Determine the (x, y) coordinate at the center of the cell enclosing the given text.  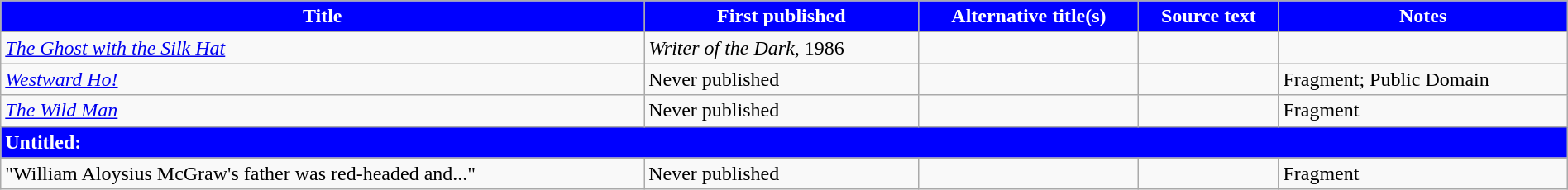
First published (782, 17)
Alternative title(s) (1029, 17)
"William Aloysius McGraw's father was red-headed and..." (323, 173)
Fragment; Public Domain (1422, 79)
Untitled: (784, 142)
Westward Ho! (323, 79)
Writer of the Dark, 1986 (782, 48)
Notes (1422, 17)
Title (323, 17)
The Ghost with the Silk Hat (323, 48)
The Wild Man (323, 111)
Source text (1209, 17)
